Output the (x, y) coordinate of the center of the cell containing the given text.  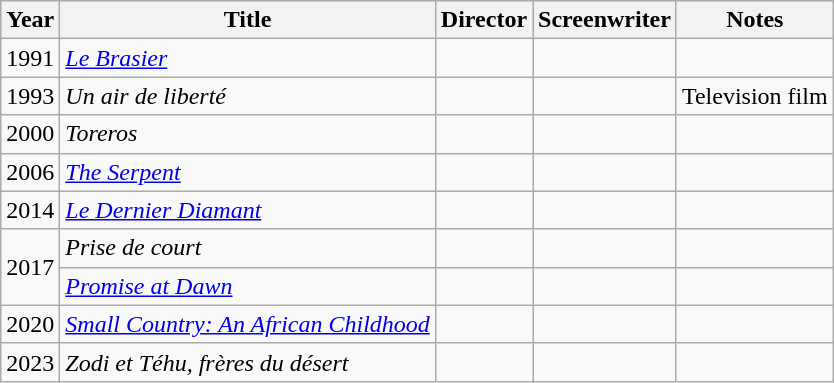
Le Brasier (248, 58)
2017 (30, 267)
2000 (30, 134)
Year (30, 20)
1993 (30, 96)
Le Dernier Diamant (248, 210)
Screenwriter (605, 20)
Small Country: An African Childhood (248, 324)
2006 (30, 172)
1991 (30, 58)
2020 (30, 324)
Toreros (248, 134)
The Serpent (248, 172)
2014 (30, 210)
Title (248, 20)
Prise de court (248, 248)
2023 (30, 362)
Promise at Dawn (248, 286)
Television film (754, 96)
Un air de liberté (248, 96)
Zodi et Téhu, frères du désert (248, 362)
Director (484, 20)
Notes (754, 20)
